Capture the cell that displays the provided text and extract its [X, Y] central coordinate. 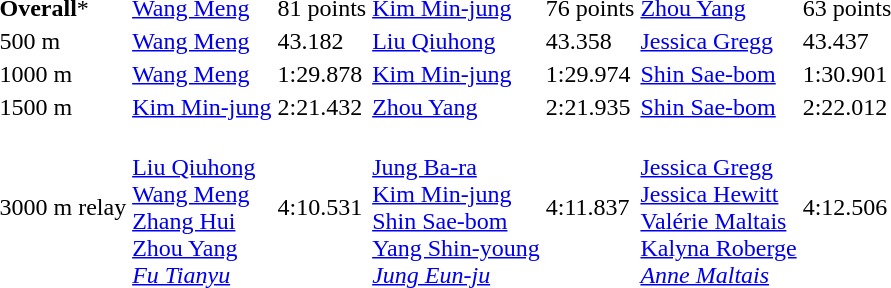
Liu Qiuhong [456, 41]
Jessica Gregg [718, 41]
43.358 [590, 41]
1:29.878 [322, 74]
2:21.432 [322, 107]
Zhou Yang [456, 107]
43.182 [322, 41]
2:21.935 [590, 107]
1:29.974 [590, 74]
